Locate the cell with the specified text and output its (X, Y) center coordinate. 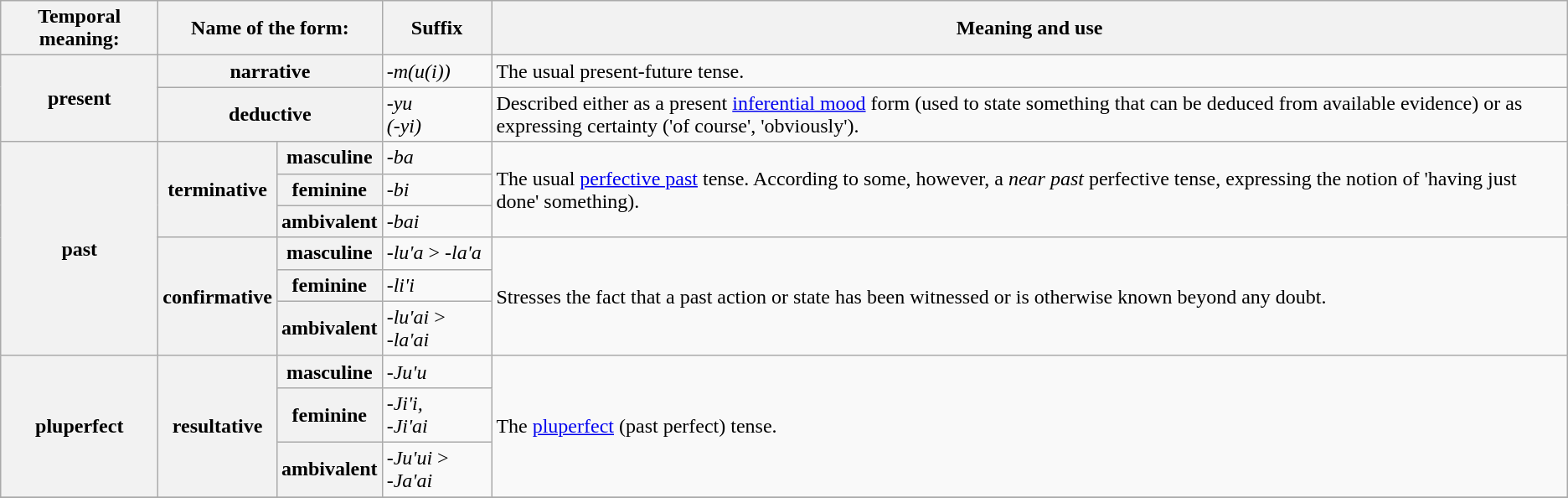
The pluperfect (past perfect) tense. (1029, 426)
-yu(-yi) (437, 114)
Temporal meaning: (80, 29)
Suffix (437, 29)
Meaning and use (1029, 29)
past (80, 248)
pluperfect (80, 426)
narrative (270, 71)
-lu'a > ‑la'a (437, 253)
present (80, 99)
-Ji'i,-Ji'ai (437, 414)
-bai (437, 221)
The usual perfective past tense. According to some, however, a near past perfective tense, expressing the notion of 'having just done' something). (1029, 189)
The usual present-future tense. (1029, 71)
-Ju'ui > ‑Ja'ai (437, 469)
-ba (437, 158)
Name of the form: (270, 29)
resultative (218, 426)
-Ju'u (437, 371)
Stresses the fact that a past action or state has been witnessed or is otherwise known beyond any doubt. (1029, 297)
‑m(u(i)) (437, 71)
-li'i (437, 285)
terminative (218, 189)
-lu'ai > ‑la'ai (437, 329)
confirmative (218, 297)
deductive (270, 114)
-bi (437, 189)
